Output the [X, Y] coordinate of the center of the cell containing the given text.  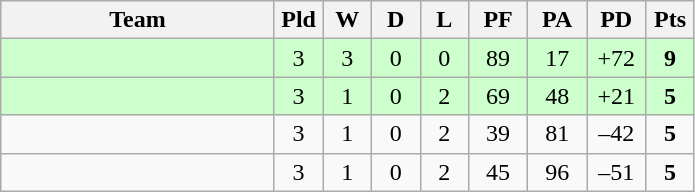
PA [558, 20]
L [444, 20]
48 [558, 96]
81 [558, 134]
39 [498, 134]
96 [558, 172]
D [396, 20]
PF [498, 20]
45 [498, 172]
+72 [616, 58]
PD [616, 20]
–42 [616, 134]
+21 [616, 96]
9 [670, 58]
Pts [670, 20]
89 [498, 58]
Team [138, 20]
Pld [298, 20]
69 [498, 96]
17 [558, 58]
W [348, 20]
–51 [616, 172]
